From the cell containing the given text, extract its center point as (x, y) coordinate. 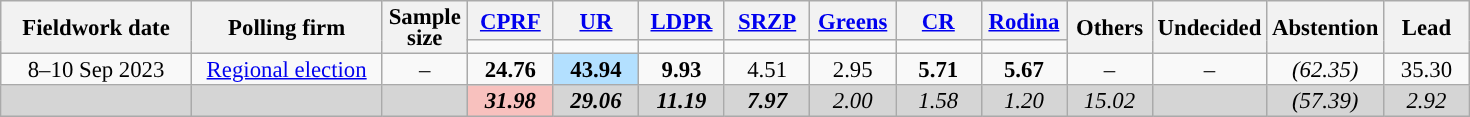
2.95 (853, 70)
2.00 (853, 101)
15.02 (1110, 101)
5.67 (1024, 70)
1.20 (1024, 101)
Greens (853, 20)
CPRF (511, 20)
Rodina (1024, 20)
Undecided (1209, 28)
9.93 (682, 70)
43.94 (596, 70)
Abstention (1326, 28)
CR (939, 20)
Regional election (286, 70)
7.97 (767, 101)
11.19 (682, 101)
1.58 (939, 101)
LDPR (682, 20)
Fieldwork date (96, 28)
Lead (1427, 28)
24.76 (511, 70)
29.06 (596, 101)
UR (596, 20)
Others (1110, 28)
5.71 (939, 70)
4.51 (767, 70)
31.98 (511, 101)
SRZP (767, 20)
35.30 (1427, 70)
Samplesize (425, 28)
Polling firm (286, 28)
8–10 Sep 2023 (96, 70)
(62.35) (1326, 70)
(57.39) (1326, 101)
2.92 (1427, 101)
